Search for the cell housing the specified text and yield its [x, y] center coordinate. 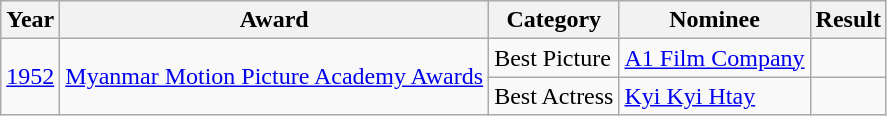
1952 [30, 77]
Result [848, 20]
Year [30, 20]
Nominee [714, 20]
Award [274, 20]
Category [554, 20]
A1 Film Company [714, 58]
Myanmar Motion Picture Academy Awards [274, 77]
Best Actress [554, 96]
Best Picture [554, 58]
Kyi Kyi Htay [714, 96]
